Output the [X, Y] coordinate of the center of the cell containing the given text.  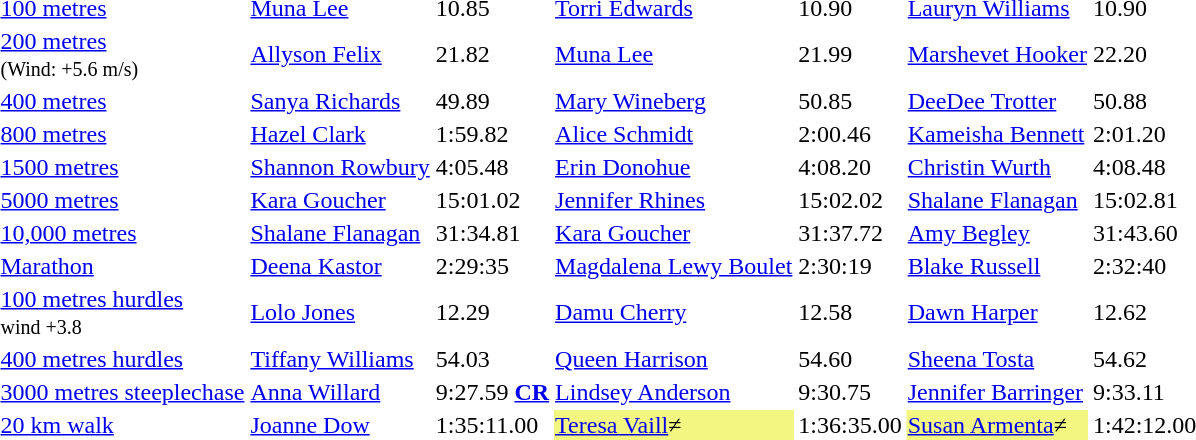
Allyson Felix [340, 54]
Tiffany Williams [340, 359]
Mary Wineberg [674, 101]
21.99 [850, 54]
9:30.75 [850, 392]
Blake Russell [997, 266]
Shannon Rowbury [340, 167]
Damu Cherry [674, 312]
Amy Begley [997, 233]
2:30:19 [850, 266]
1:36:35.00 [850, 425]
Lolo Jones [340, 312]
Christin Wurth [997, 167]
50.85 [850, 101]
2:29:35 [492, 266]
4:05.48 [492, 167]
1:35:11.00 [492, 425]
1:59.82 [492, 134]
21.82 [492, 54]
4:08.20 [850, 167]
Kameisha Bennett [997, 134]
Deena Kastor [340, 266]
DeeDee Trotter [997, 101]
Sanya Richards [340, 101]
Muna Lee [674, 54]
31:37.72 [850, 233]
Joanne Dow [340, 425]
Marshevet Hooker [997, 54]
15:02.02 [850, 200]
Dawn Harper [997, 312]
9:27.59 CR [492, 392]
Alice Schmidt [674, 134]
Jennifer Rhines [674, 200]
Jennifer Barringer [997, 392]
Susan Armenta≠ [997, 425]
Magdalena Lewy Boulet [674, 266]
49.89 [492, 101]
54.60 [850, 359]
Teresa Vaill≠ [674, 425]
54.03 [492, 359]
15:01.02 [492, 200]
Sheena Tosta [997, 359]
Anna Willard [340, 392]
12.58 [850, 312]
Hazel Clark [340, 134]
Erin Donohue [674, 167]
31:34.81 [492, 233]
Queen Harrison [674, 359]
2:00.46 [850, 134]
12.29 [492, 312]
Lindsey Anderson [674, 392]
